Determine the [x, y] coordinate at the center of the cell enclosing the given text.  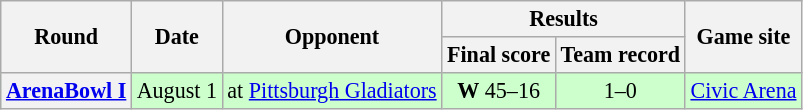
Civic Arena [743, 90]
August 1 [176, 90]
W 45–16 [499, 90]
at Pittsburgh Gladiators [332, 90]
Game site [743, 36]
Date [176, 36]
Results [564, 18]
Team record [620, 54]
Round [66, 36]
Final score [499, 54]
Opponent [332, 36]
ArenaBowl I [66, 90]
1–0 [620, 90]
